For the text-containing cell, return its midpoint in (X, Y) coordinate format. 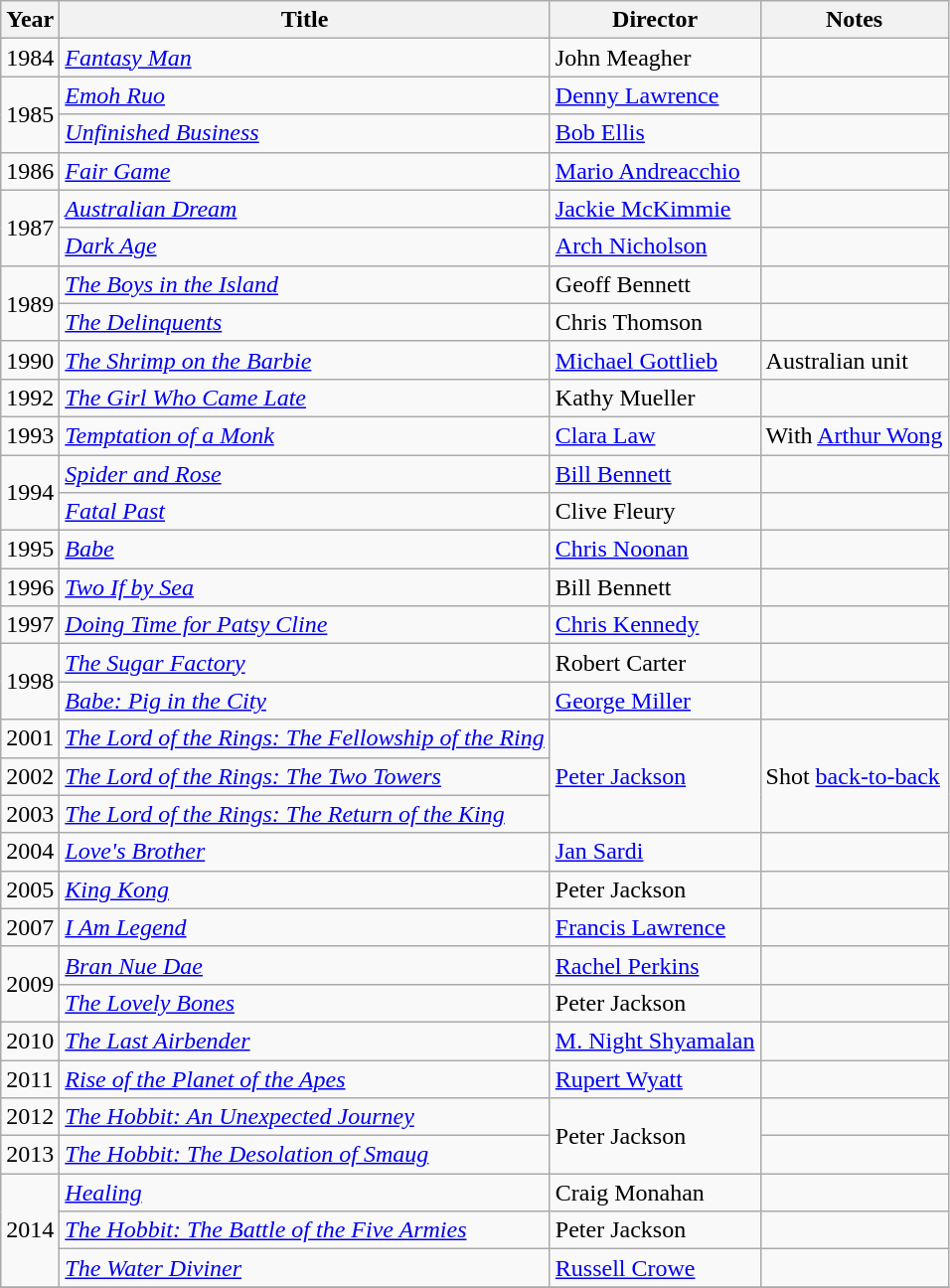
1985 (30, 114)
The Water Diviner (305, 1268)
1992 (30, 398)
The Boys in the Island (305, 284)
Chris Noonan (655, 550)
With Arthur Wong (855, 435)
Australian Dream (305, 209)
The Lord of the Rings: The Return of the King (305, 814)
Love's Brother (305, 852)
The Lovely Bones (305, 1003)
Geoff Bennett (655, 284)
2013 (30, 1155)
Craig Monahan (655, 1193)
Bran Nue Dae (305, 965)
Emoh Ruo (305, 95)
2012 (30, 1117)
1990 (30, 360)
Michael Gottlieb (655, 360)
Spider and Rose (305, 474)
Unfinished Business (305, 133)
Babe: Pig in the City (305, 701)
2007 (30, 927)
2002 (30, 776)
Francis Lawrence (655, 927)
Dark Age (305, 246)
I Am Legend (305, 927)
Robert Carter (655, 663)
King Kong (305, 889)
Russell Crowe (655, 1268)
Jan Sardi (655, 852)
1994 (30, 493)
The Lord of the Rings: The Two Towers (305, 776)
Mario Andreacchio (655, 171)
Healing (305, 1193)
Director (655, 20)
The Delinquents (305, 322)
Fatal Past (305, 512)
Rachel Perkins (655, 965)
Kathy Mueller (655, 398)
Temptation of a Monk (305, 435)
Denny Lawrence (655, 95)
1996 (30, 587)
1984 (30, 58)
Two If by Sea (305, 587)
The Last Airbender (305, 1041)
1998 (30, 682)
Title (305, 20)
2005 (30, 889)
George Miller (655, 701)
Babe (305, 550)
The Hobbit: An Unexpected Journey (305, 1117)
2011 (30, 1078)
Fantasy Man (305, 58)
Jackie McKimmie (655, 209)
The Hobbit: The Battle of the Five Armies (305, 1230)
Bob Ellis (655, 133)
Chris Thomson (655, 322)
2001 (30, 738)
Fair Game (305, 171)
1986 (30, 171)
Year (30, 20)
Notes (855, 20)
2003 (30, 814)
John Meagher (655, 58)
1989 (30, 303)
M. Night Shyamalan (655, 1041)
1987 (30, 228)
Clara Law (655, 435)
2010 (30, 1041)
Doing Time for Patsy Cline (305, 625)
Rise of the Planet of the Apes (305, 1078)
1995 (30, 550)
The Sugar Factory (305, 663)
The Hobbit: The Desolation of Smaug (305, 1155)
2009 (30, 984)
The Girl Who Came Late (305, 398)
Chris Kennedy (655, 625)
2014 (30, 1230)
Arch Nicholson (655, 246)
1993 (30, 435)
Clive Fleury (655, 512)
Rupert Wyatt (655, 1078)
The Lord of the Rings: The Fellowship of the Ring (305, 738)
The Shrimp on the Barbie (305, 360)
Australian unit (855, 360)
2004 (30, 852)
Shot back-to-back (855, 776)
1997 (30, 625)
